Scan for the cell matching the given text and deliver its [x, y] coordinate at center. 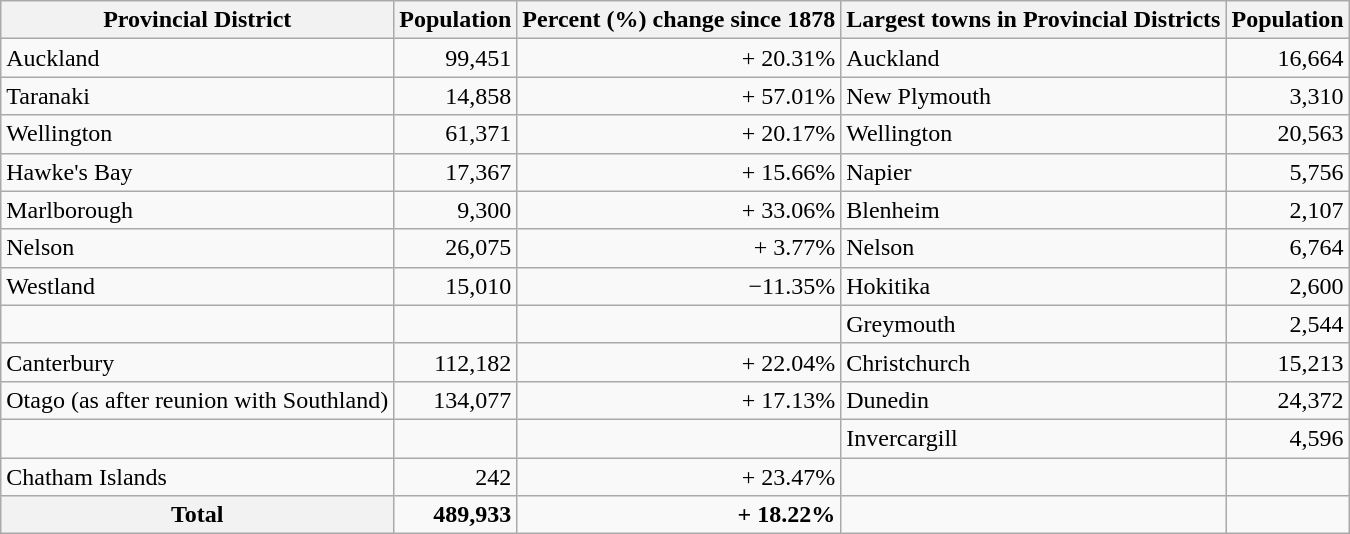
Invercargill [1034, 438]
Westland [198, 286]
−11.35% [679, 286]
20,563 [1288, 134]
134,077 [456, 400]
Largest towns in Provincial Districts [1034, 20]
+ 15.66% [679, 172]
489,933 [456, 515]
112,182 [456, 362]
Blenheim [1034, 210]
+ 23.47% [679, 477]
Total [198, 515]
16,664 [1288, 58]
Napier [1034, 172]
Canterbury [198, 362]
4,596 [1288, 438]
2,107 [1288, 210]
Provincial District [198, 20]
99,451 [456, 58]
Taranaki [198, 96]
Chatham Islands [198, 477]
Marlborough [198, 210]
9,300 [456, 210]
5,756 [1288, 172]
+ 3.77% [679, 248]
6,764 [1288, 248]
Christchurch [1034, 362]
Hokitika [1034, 286]
2,600 [1288, 286]
+ 57.01% [679, 96]
242 [456, 477]
26,075 [456, 248]
+ 18.22% [679, 515]
14,858 [456, 96]
3,310 [1288, 96]
15,213 [1288, 362]
+ 33.06% [679, 210]
New Plymouth [1034, 96]
2,544 [1288, 324]
Hawke's Bay [198, 172]
24,372 [1288, 400]
+ 22.04% [679, 362]
Otago (as after reunion with Southland) [198, 400]
+ 20.31% [679, 58]
+ 20.17% [679, 134]
+ 17.13% [679, 400]
Percent (%) change since 1878 [679, 20]
15,010 [456, 286]
17,367 [456, 172]
Greymouth [1034, 324]
61,371 [456, 134]
Dunedin [1034, 400]
